Output the (X, Y) coordinate of the center of the cell containing the given text.  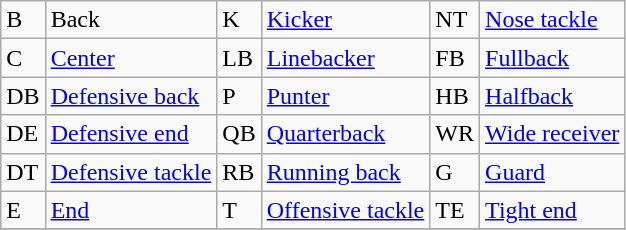
Defensive end (131, 134)
Defensive back (131, 96)
Wide receiver (552, 134)
Halfback (552, 96)
C (23, 58)
End (131, 210)
NT (455, 20)
Nose tackle (552, 20)
QB (239, 134)
Linebacker (346, 58)
P (239, 96)
Offensive tackle (346, 210)
T (239, 210)
Kicker (346, 20)
LB (239, 58)
WR (455, 134)
Punter (346, 96)
Back (131, 20)
Fullback (552, 58)
DE (23, 134)
E (23, 210)
Defensive tackle (131, 172)
G (455, 172)
DT (23, 172)
B (23, 20)
Tight end (552, 210)
TE (455, 210)
FB (455, 58)
HB (455, 96)
Quarterback (346, 134)
Running back (346, 172)
K (239, 20)
DB (23, 96)
Center (131, 58)
Guard (552, 172)
RB (239, 172)
